Capture the cell that displays the provided text and extract its (x, y) central coordinate. 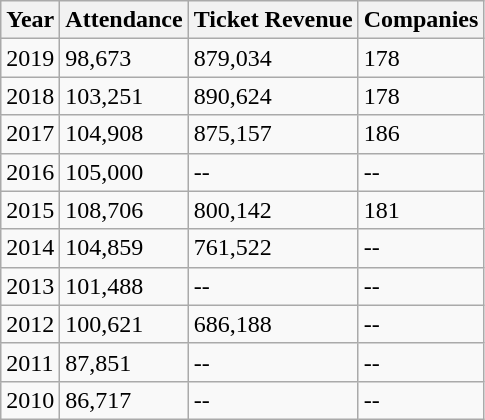
2011 (30, 362)
2013 (30, 286)
186 (421, 134)
Attendance (124, 20)
108,706 (124, 210)
2012 (30, 324)
2015 (30, 210)
98,673 (124, 58)
2017 (30, 134)
104,859 (124, 248)
104,908 (124, 134)
879,034 (273, 58)
87,851 (124, 362)
890,624 (273, 96)
100,621 (124, 324)
761,522 (273, 248)
686,188 (273, 324)
103,251 (124, 96)
Year (30, 20)
2016 (30, 172)
86,717 (124, 400)
800,142 (273, 210)
2018 (30, 96)
Ticket Revenue (273, 20)
101,488 (124, 286)
105,000 (124, 172)
875,157 (273, 134)
Companies (421, 20)
2019 (30, 58)
2010 (30, 400)
2014 (30, 248)
181 (421, 210)
